For the text-containing cell, return its midpoint in [X, Y] coordinate format. 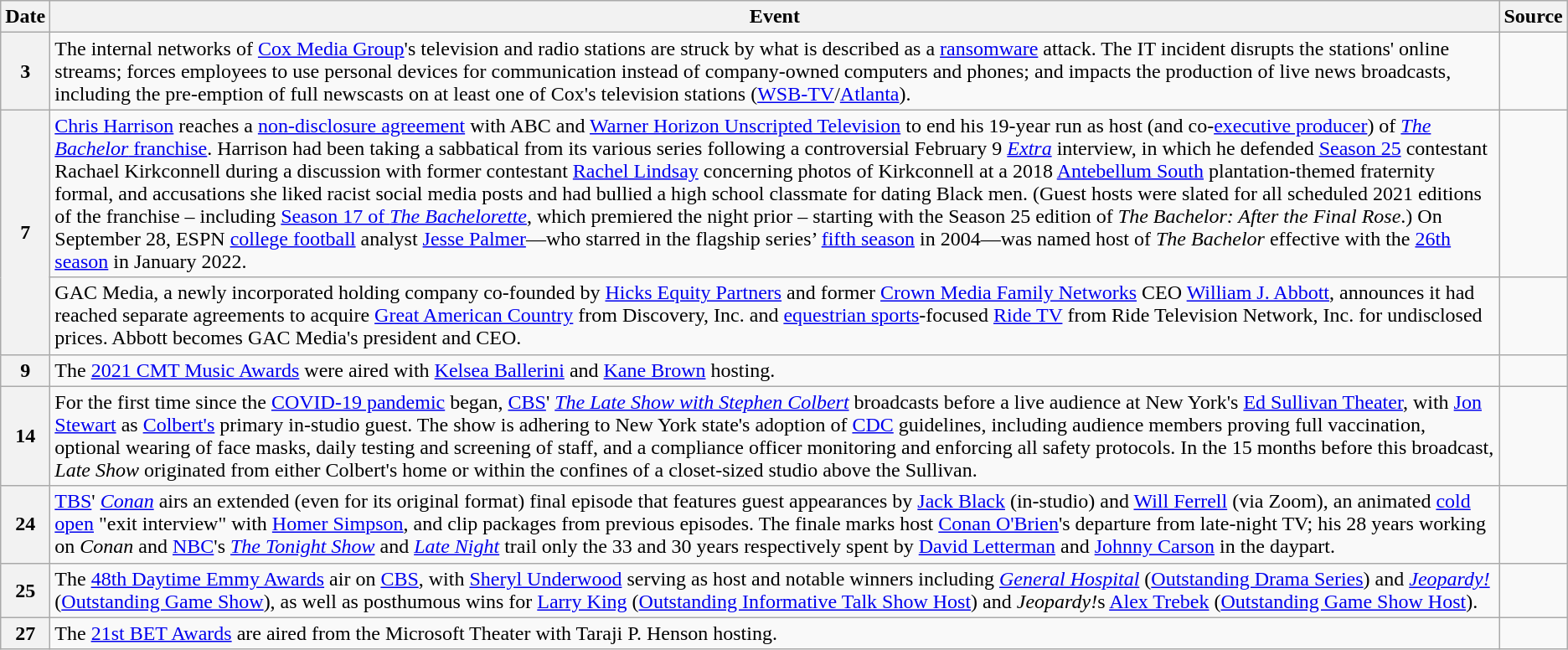
Source [1533, 17]
3 [25, 71]
24 [25, 524]
Date [25, 17]
9 [25, 370]
25 [25, 590]
14 [25, 436]
27 [25, 633]
Event [775, 17]
The 2021 CMT Music Awards were aired with Kelsea Ballerini and Kane Brown hosting. [775, 370]
The 21st BET Awards are aired from the Microsoft Theater with Taraji P. Henson hosting. [775, 633]
7 [25, 232]
